Return (X, Y) of the center of cell containing provided text 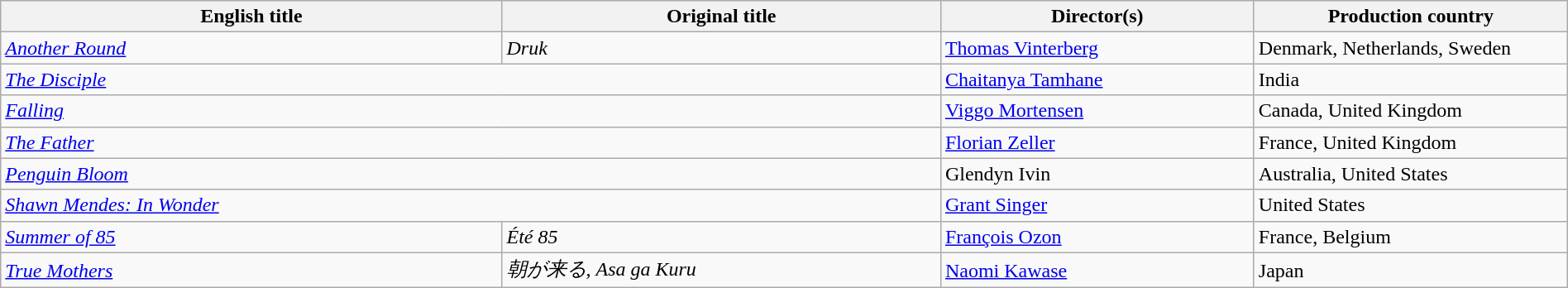
Viggo Mortensen (1097, 111)
The Disciple (471, 79)
Denmark, Netherlands, Sweden (1411, 48)
Original title (721, 17)
Production country (1411, 17)
Shawn Mendes: In Wonder (471, 205)
United States (1411, 205)
François Ozon (1097, 237)
Naomi Kawase (1097, 270)
Thomas Vinterberg (1097, 48)
Florian Zeller (1097, 142)
Another Round (251, 48)
The Father (471, 142)
Japan (1411, 270)
Penguin Bloom (471, 174)
Australia, United States (1411, 174)
Chaitanya Tamhane (1097, 79)
India (1411, 79)
France, Belgium (1411, 237)
Glendyn Ivin (1097, 174)
Druk (721, 48)
Grant Singer (1097, 205)
English title (251, 17)
Summer of 85 (251, 237)
Falling (471, 111)
朝が来る, Asa ga Kuru (721, 270)
Canada, United Kingdom (1411, 111)
France, United Kingdom (1411, 142)
True Mothers (251, 270)
Été 85 (721, 237)
Director(s) (1097, 17)
